From the cell containing the given text, extract its center point as (X, Y) coordinate. 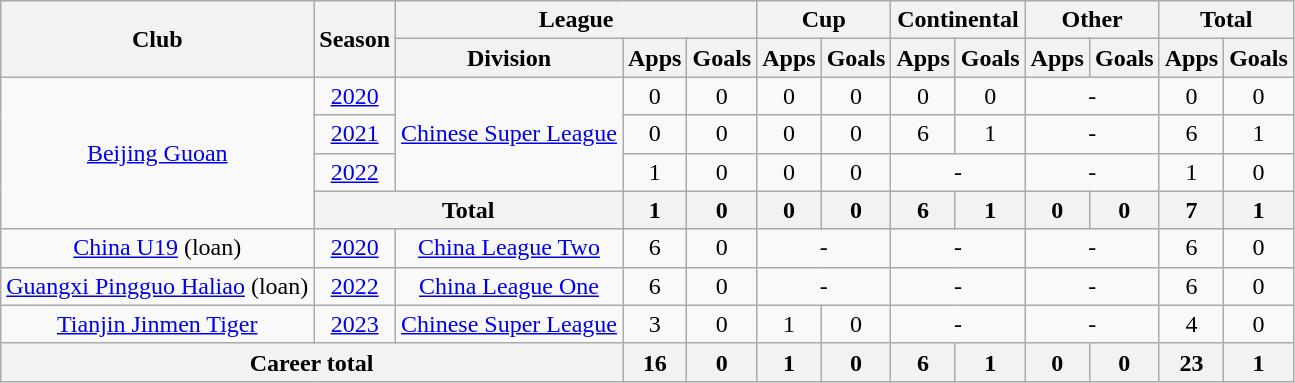
Beijing Guoan (158, 153)
Career total (312, 362)
Cup (824, 20)
Tianjin Jinmen Tiger (158, 324)
4 (1191, 324)
23 (1191, 362)
3 (654, 324)
Other (1092, 20)
16 (654, 362)
League (576, 20)
China League Two (510, 248)
China League One (510, 286)
Season (355, 39)
Club (158, 39)
Guangxi Pingguo Haliao (loan) (158, 286)
Division (510, 58)
China U19 (loan) (158, 248)
2021 (355, 134)
Continental (958, 20)
7 (1191, 210)
2023 (355, 324)
